Provide the [x, y] coordinate of the cell's center where the given text is located.  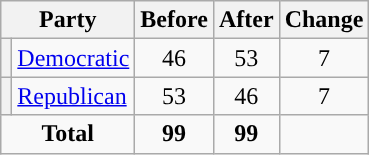
After [246, 20]
Before [174, 20]
Party [68, 20]
Democratic [74, 58]
Total [68, 134]
Change [324, 20]
Republican [74, 96]
